Return the [X, Y] coordinate for the center point of the cell that contains the specified text.  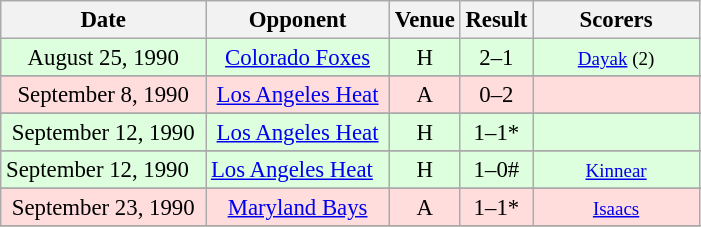
2–1 [496, 58]
Colorado Foxes [298, 58]
0–2 [496, 95]
Isaacs [616, 208]
Result [496, 20]
Opponent [298, 20]
September 23, 1990 [104, 208]
1–0# [496, 170]
Maryland Bays [298, 208]
Scorers [616, 20]
Date [104, 20]
Dayak (2) [616, 58]
August 25, 1990 [104, 58]
Kinnear [616, 170]
Venue [426, 20]
September 8, 1990 [104, 95]
